Return (x, y) of the center of cell containing provided text 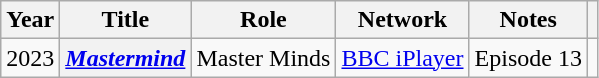
BBC iPlayer (402, 58)
Year (30, 20)
2023 (30, 58)
Mastermind (126, 58)
Role (264, 20)
Episode 13 (528, 58)
Network (402, 20)
Title (126, 20)
Master Minds (264, 58)
Notes (528, 20)
